Return [x, y] of the center of cell containing provided text 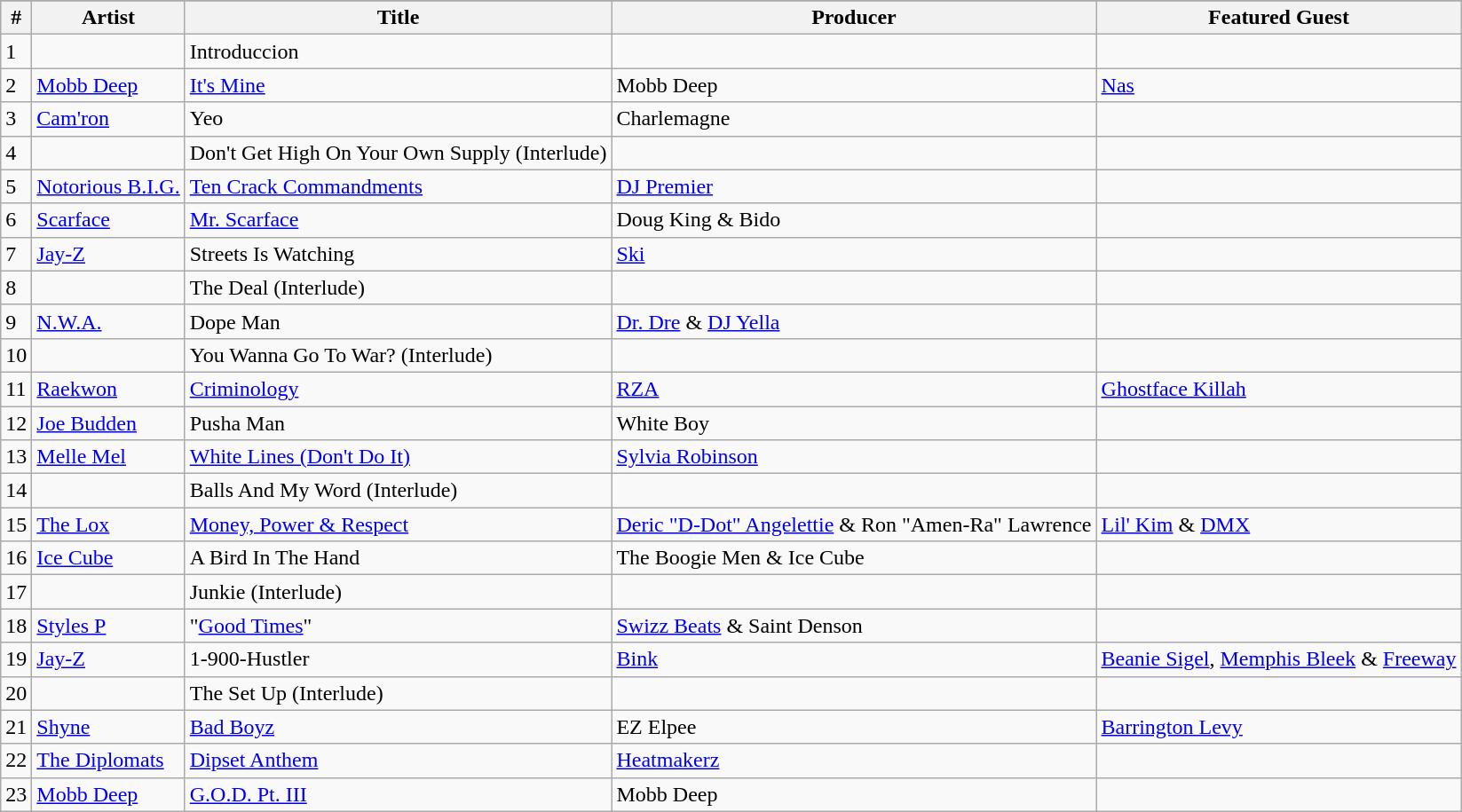
3 [16, 119]
"Good Times" [398, 626]
White Lines (Don't Do It) [398, 457]
Ten Crack Commandments [398, 186]
Heatmakerz [854, 761]
Lil' Kim & DMX [1278, 524]
13 [16, 457]
The Boogie Men & Ice Cube [854, 558]
Dr. Dre & DJ Yella [854, 321]
16 [16, 558]
Scarface [108, 220]
5 [16, 186]
18 [16, 626]
4 [16, 153]
Dipset Anthem [398, 761]
Featured Guest [1278, 18]
A Bird In The Hand [398, 558]
Title [398, 18]
Deric "D-Dot" Angelettie & Ron "Amen-Ra" Lawrence [854, 524]
6 [16, 220]
Barrington Levy [1278, 727]
Doug King & Bido [854, 220]
Yeo [398, 119]
Charlemagne [854, 119]
23 [16, 794]
17 [16, 592]
G.O.D. Pt. III [398, 794]
14 [16, 491]
It's Mine [398, 85]
15 [16, 524]
EZ Elpee [854, 727]
Ghostface Killah [1278, 389]
Don't Get High On Your Own Supply (Interlude) [398, 153]
1 [16, 51]
11 [16, 389]
Criminology [398, 389]
Styles P [108, 626]
White Boy [854, 423]
Ski [854, 254]
Ice Cube [108, 558]
Pusha Man [398, 423]
N.W.A. [108, 321]
9 [16, 321]
7 [16, 254]
Introduccion [398, 51]
# [16, 18]
2 [16, 85]
DJ Premier [854, 186]
Raekwon [108, 389]
Melle Mel [108, 457]
The Lox [108, 524]
Artist [108, 18]
Shyne [108, 727]
21 [16, 727]
Bad Boyz [398, 727]
Cam'ron [108, 119]
12 [16, 423]
Joe Budden [108, 423]
19 [16, 659]
8 [16, 288]
Nas [1278, 85]
RZA [854, 389]
1-900-Hustler [398, 659]
The Deal (Interlude) [398, 288]
Producer [854, 18]
Streets Is Watching [398, 254]
Notorious B.I.G. [108, 186]
You Wanna Go To War? (Interlude) [398, 355]
Beanie Sigel, Memphis Bleek & Freeway [1278, 659]
Bink [854, 659]
Sylvia Robinson [854, 457]
The Diplomats [108, 761]
Mr. Scarface [398, 220]
Balls And My Word (Interlude) [398, 491]
20 [16, 693]
Dope Man [398, 321]
22 [16, 761]
The Set Up (Interlude) [398, 693]
Money, Power & Respect [398, 524]
Swizz Beats & Saint Denson [854, 626]
Junkie (Interlude) [398, 592]
10 [16, 355]
